From the cell containing the given text, extract its center point as [X, Y] coordinate. 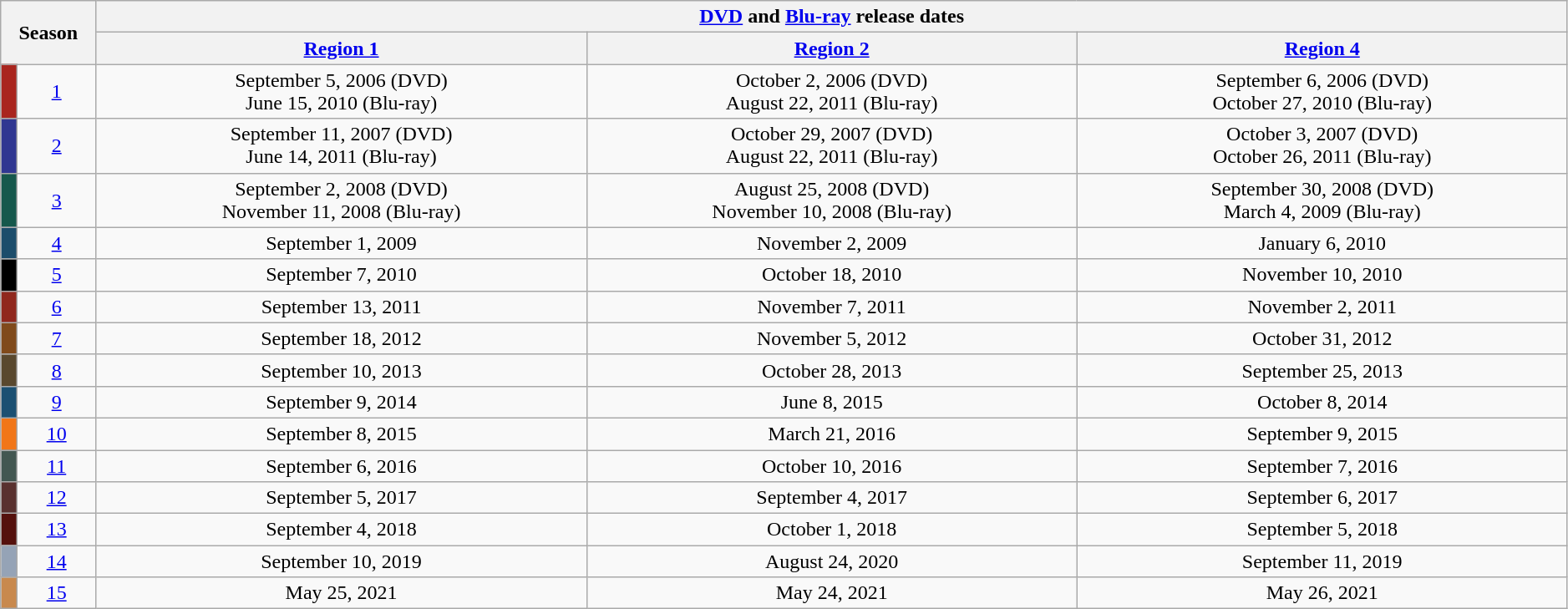
12 [57, 498]
September 5, 2018 [1322, 530]
4 [57, 243]
10 [57, 434]
November 5, 2012 [832, 338]
September 10, 2013 [341, 370]
October 18, 2010 [832, 275]
October 8, 2014 [1322, 402]
January 6, 2010 [1322, 243]
September 13, 2011 [341, 307]
September 4, 2017 [832, 498]
March 21, 2016 [832, 434]
DVD and Blu-ray release dates [832, 17]
15 [57, 593]
November 10, 2010 [1322, 275]
October 29, 2007 (DVD)August 22, 2011 (Blu-ray) [832, 145]
6 [57, 307]
November 7, 2011 [832, 307]
1 [57, 92]
September 11, 2019 [1322, 561]
May 24, 2021 [832, 593]
September 7, 2016 [1322, 465]
September 6, 2016 [341, 465]
September 7, 2010 [341, 275]
14 [57, 561]
October 31, 2012 [1322, 338]
8 [57, 370]
7 [57, 338]
September 4, 2018 [341, 530]
June 8, 2015 [832, 402]
Region 1 [341, 48]
November 2, 2009 [832, 243]
October 10, 2016 [832, 465]
October 1, 2018 [832, 530]
13 [57, 530]
November 2, 2011 [1322, 307]
September 30, 2008 (DVD)March 4, 2009 (Blu-ray) [1322, 200]
Season [48, 33]
September 11, 2007 (DVD)June 14, 2011 (Blu-ray) [341, 145]
October 2, 2006 (DVD)August 22, 2011 (Blu-ray) [832, 92]
September 18, 2012 [341, 338]
October 28, 2013 [832, 370]
September 2, 2008 (DVD)November 11, 2008 (Blu-ray) [341, 200]
9 [57, 402]
September 9, 2015 [1322, 434]
September 5, 2006 (DVD)June 15, 2010 (Blu-ray) [341, 92]
October 3, 2007 (DVD)October 26, 2011 (Blu-ray) [1322, 145]
September 25, 2013 [1322, 370]
August 25, 2008 (DVD)November 10, 2008 (Blu-ray) [832, 200]
3 [57, 200]
September 6, 2017 [1322, 498]
September 9, 2014 [341, 402]
11 [57, 465]
September 6, 2006 (DVD)October 27, 2010 (Blu-ray) [1322, 92]
Region 2 [832, 48]
August 24, 2020 [832, 561]
May 26, 2021 [1322, 593]
September 10, 2019 [341, 561]
2 [57, 145]
September 1, 2009 [341, 243]
5 [57, 275]
Region 4 [1322, 48]
September 5, 2017 [341, 498]
May 25, 2021 [341, 593]
September 8, 2015 [341, 434]
